Search for the cell housing the specified text and yield its [X, Y] center coordinate. 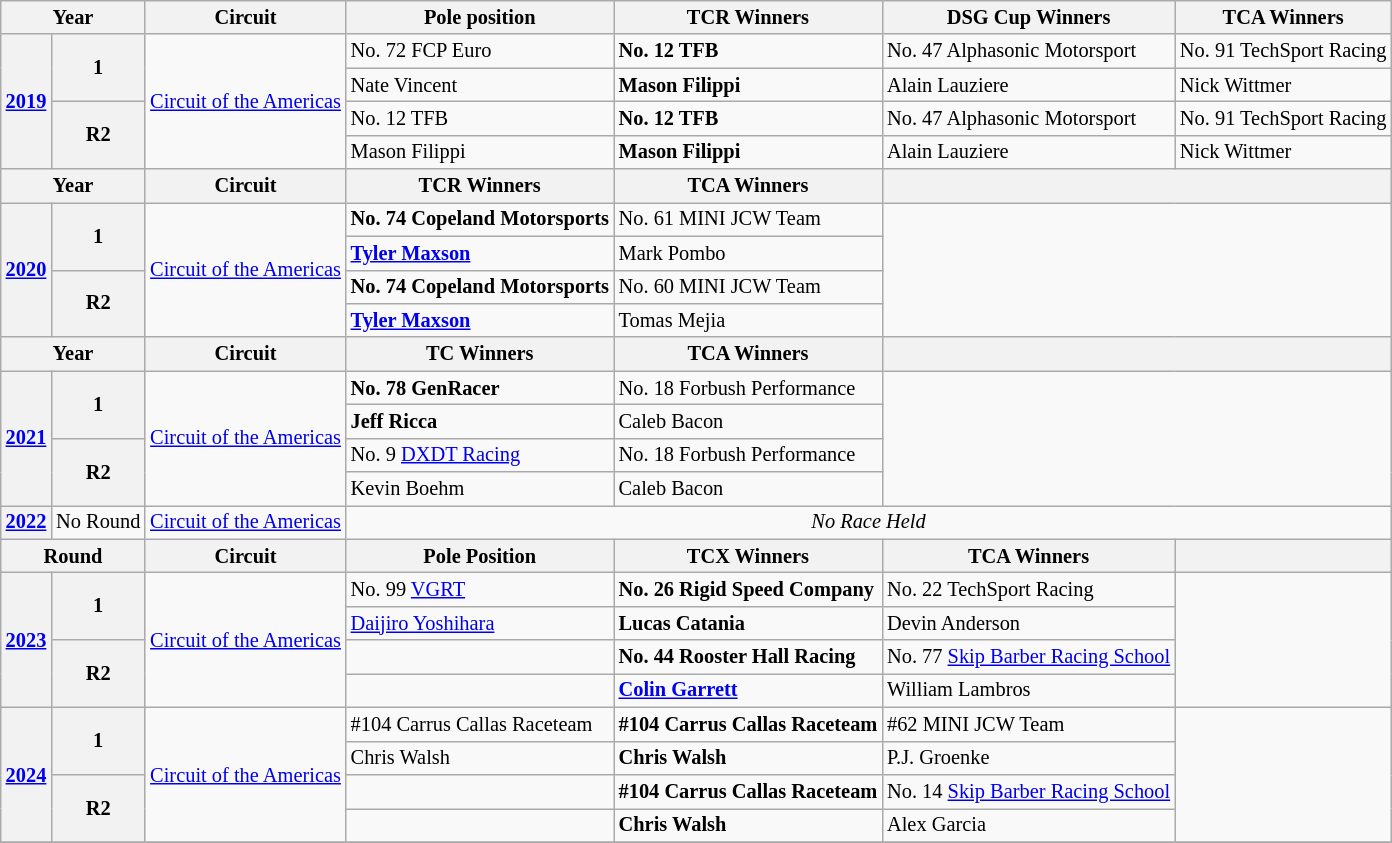
No. 72 FCP Euro [480, 51]
No. 26 Rigid Speed Company [748, 589]
No. 78 GenRacer [480, 388]
Alex Garcia [1028, 825]
P.J. Groenke [1028, 758]
2024 [26, 774]
2022 [26, 522]
No. 44 Rooster Hall Racing [748, 657]
2023 [26, 640]
Kevin Boehm [480, 489]
Devin Anderson [1028, 623]
No. 99 VGRT [480, 589]
DSG Cup Winners [1028, 17]
Colin Garrett [748, 690]
No. 9 DXDT Racing [480, 455]
Jeff Ricca [480, 421]
No. 77 Skip Barber Racing School [1028, 657]
No. 61 MINI JCW Team [748, 219]
TC Winners [480, 354]
2021 [26, 438]
No Round [98, 522]
Daijiro Yoshihara [480, 623]
Round [74, 556]
Tomas Mejia [748, 320]
Mark Pombo [748, 253]
Lucas Catania [748, 623]
No Race Held [869, 522]
No. 22 TechSport Racing [1028, 589]
William Lambros [1028, 690]
#62 MINI JCW Team [1028, 724]
2020 [26, 270]
TCX Winners [748, 556]
No. 14 Skip Barber Racing School [1028, 791]
Pole position [480, 17]
No. 60 MINI JCW Team [748, 287]
2019 [26, 102]
Pole Position [480, 556]
Nate Vincent [480, 85]
